Return [x, y] of the center of cell containing provided text 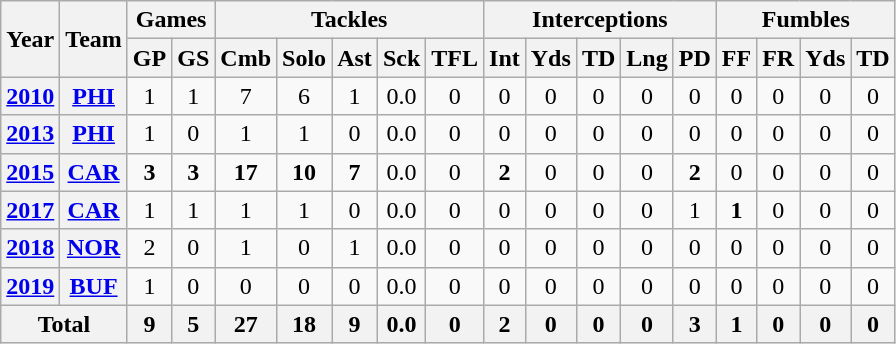
10 [304, 172]
GS [194, 58]
Interceptions [600, 20]
27 [246, 324]
2010 [30, 96]
2019 [30, 286]
BUF [94, 286]
Ast [355, 58]
Total [64, 324]
6 [304, 96]
FR [778, 58]
Cmb [246, 58]
2018 [30, 248]
2017 [30, 210]
Tackles [350, 20]
GP [149, 58]
18 [304, 324]
5 [194, 324]
Team [94, 39]
FF [736, 58]
17 [246, 172]
TFL [455, 58]
NOR [94, 248]
PD [694, 58]
Solo [304, 58]
Lng [647, 58]
2015 [30, 172]
Int [505, 58]
Year [30, 39]
Games [170, 20]
2013 [30, 134]
Sck [401, 58]
Fumbles [806, 20]
